Return [X, Y] of the center of cell containing provided text 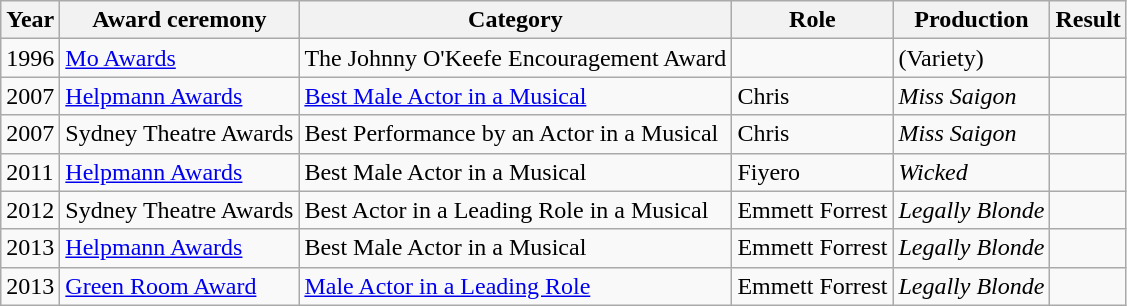
Best Performance by an Actor in a Musical [516, 134]
2011 [30, 172]
2012 [30, 210]
1996 [30, 58]
Mo Awards [180, 58]
Production [972, 20]
Fiyero [812, 172]
Role [812, 20]
(Variety) [972, 58]
Category [516, 20]
The Johnny O'Keefe Encouragement Award [516, 58]
Award ceremony [180, 20]
Green Room Award [180, 286]
Best Actor in a Leading Role in a Musical [516, 210]
Wicked [972, 172]
Result [1088, 20]
Year [30, 20]
Male Actor in a Leading Role [516, 286]
